Determine the (X, Y) coordinate at the center of the cell enclosing the given text.  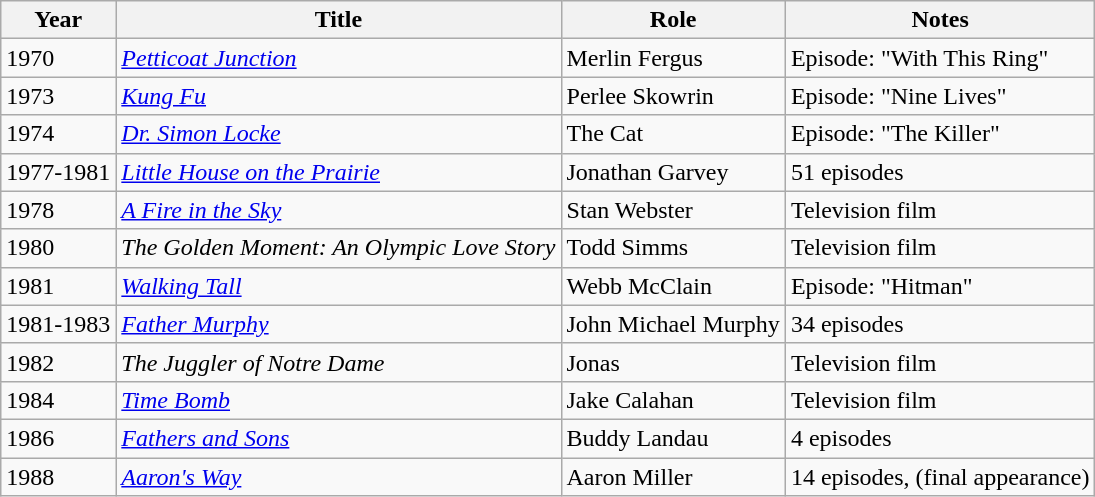
14 episodes, (final appearance) (940, 477)
Notes (940, 20)
Role (673, 20)
1988 (58, 477)
1986 (58, 438)
Episode: "The Killer" (940, 134)
Father Murphy (338, 324)
Episode: "Nine Lives" (940, 96)
1980 (58, 248)
Year (58, 20)
4 episodes (940, 438)
Webb McClain (673, 286)
1973 (58, 96)
1970 (58, 58)
The Golden Moment: An Olympic Love Story (338, 248)
Fathers and Sons (338, 438)
Jonathan Garvey (673, 172)
1984 (58, 400)
Stan Webster (673, 210)
Time Bomb (338, 400)
Jake Calahan (673, 400)
51 episodes (940, 172)
Buddy Landau (673, 438)
Aaron Miller (673, 477)
1981-1983 (58, 324)
1981 (58, 286)
Perlee Skowrin (673, 96)
Petticoat Junction (338, 58)
Walking Tall (338, 286)
Episode: "With This Ring" (940, 58)
34 episodes (940, 324)
The Juggler of Notre Dame (338, 362)
John Michael Murphy (673, 324)
Jonas (673, 362)
The Cat (673, 134)
A Fire in the Sky (338, 210)
Little House on the Prairie (338, 172)
Title (338, 20)
Kung Fu (338, 96)
Episode: "Hitman" (940, 286)
Todd Simms (673, 248)
1982 (58, 362)
1978 (58, 210)
Dr. Simon Locke (338, 134)
Merlin Fergus (673, 58)
1977-1981 (58, 172)
1974 (58, 134)
Aaron's Way (338, 477)
